Pinpoint the cell where the given text exists, returning its (X, Y) midpoint coordinate. 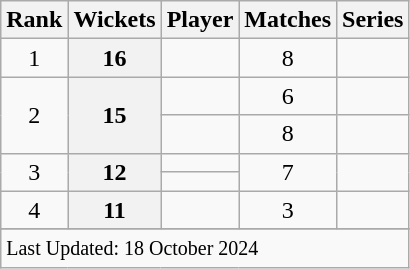
11 (114, 210)
16 (114, 58)
Matches (288, 20)
Player (200, 20)
Series (373, 20)
2 (34, 115)
Rank (34, 20)
15 (114, 115)
1 (34, 58)
Wickets (114, 20)
Last Updated: 18 October 2024 (205, 248)
12 (114, 172)
4 (34, 210)
6 (288, 96)
7 (288, 172)
